Determine the (X, Y) coordinate at the center of the cell enclosing the given text.  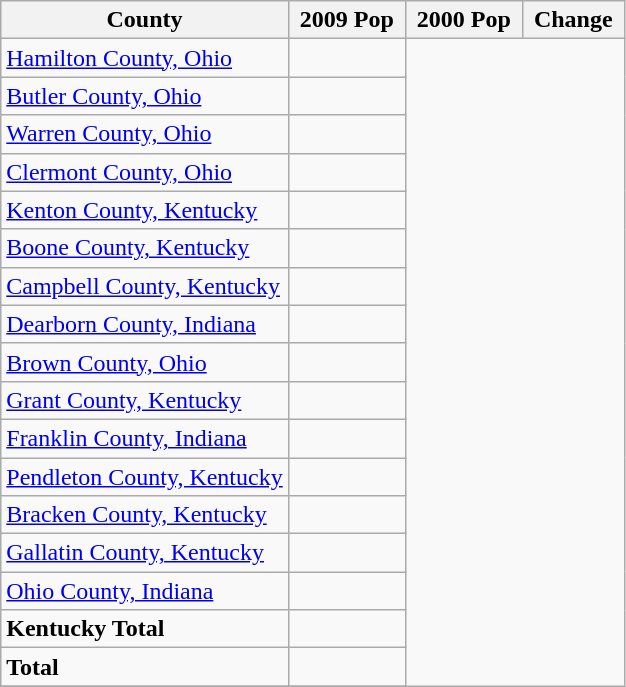
2009 Pop (346, 20)
Boone County, Kentucky (144, 248)
Campbell County, Kentucky (144, 286)
2000 Pop (464, 20)
Pendleton County, Kentucky (144, 477)
Ohio County, Indiana (144, 591)
Change (573, 20)
Clermont County, Ohio (144, 172)
Warren County, Ohio (144, 134)
Kenton County, Kentucky (144, 210)
Kentucky Total (144, 629)
Grant County, Kentucky (144, 400)
Brown County, Ohio (144, 362)
Total (144, 667)
Dearborn County, Indiana (144, 324)
Hamilton County, Ohio (144, 58)
Gallatin County, Kentucky (144, 553)
Butler County, Ohio (144, 96)
Bracken County, Kentucky (144, 515)
County (144, 20)
Franklin County, Indiana (144, 438)
